Locate the cell with the specified text and output its [x, y] center coordinate. 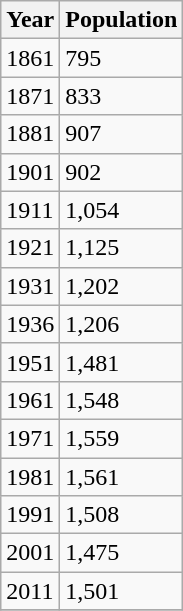
1991 [30, 515]
1,548 [122, 400]
1,206 [122, 324]
1,475 [122, 553]
Year [30, 20]
1,561 [122, 477]
1,501 [122, 591]
1931 [30, 286]
1871 [30, 96]
1,202 [122, 286]
1,125 [122, 248]
1981 [30, 477]
2011 [30, 591]
1,481 [122, 362]
1881 [30, 134]
833 [122, 96]
1861 [30, 58]
907 [122, 134]
1971 [30, 438]
Population [122, 20]
2001 [30, 553]
1,559 [122, 438]
1961 [30, 400]
1911 [30, 210]
1,054 [122, 210]
1951 [30, 362]
1901 [30, 172]
1936 [30, 324]
902 [122, 172]
1,508 [122, 515]
795 [122, 58]
1921 [30, 248]
